Determine the (X, Y) coordinate at the center of the cell enclosing the given text.  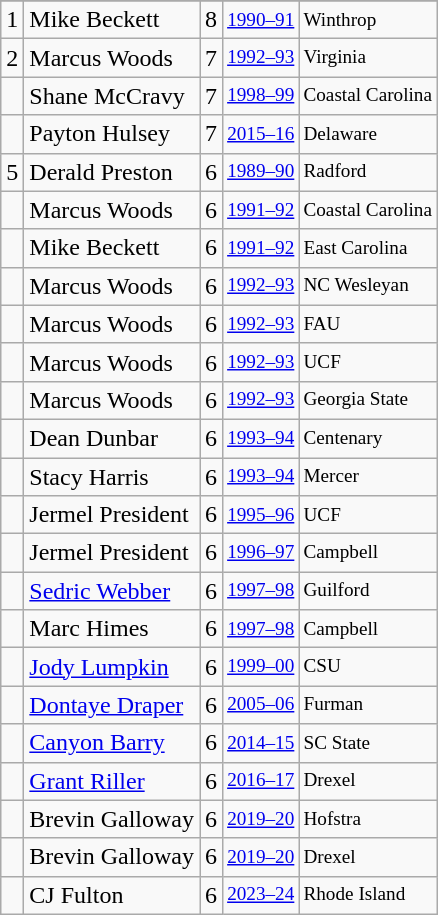
Guilford (368, 591)
Sedric Webber (112, 591)
2 (12, 58)
SC State (368, 743)
East Carolina (368, 248)
Dean Dunbar (112, 438)
Dontaye Draper (112, 705)
2005–06 (261, 705)
8 (212, 20)
1995–96 (261, 515)
Georgia State (368, 400)
2014–15 (261, 743)
CSU (368, 667)
2023–24 (261, 895)
Winthrop (368, 20)
NC Wesleyan (368, 286)
2015–16 (261, 134)
Grant Riller (112, 781)
Payton Hulsey (112, 134)
5 (12, 172)
Canyon Barry (112, 743)
2016–17 (261, 781)
Stacy Harris (112, 477)
1 (12, 20)
1999–00 (261, 667)
1996–97 (261, 553)
Centenary (368, 438)
Furman (368, 705)
Marc Himes (112, 629)
Delaware (368, 134)
Hofstra (368, 819)
Shane McCravy (112, 96)
1989–90 (261, 172)
Virginia (368, 58)
1998–99 (261, 96)
Mercer (368, 477)
Radford (368, 172)
Derald Preston (112, 172)
FAU (368, 324)
Rhode Island (368, 895)
1990–91 (261, 20)
Jody Lumpkin (112, 667)
CJ Fulton (112, 895)
